Scan for the cell matching the given text and deliver its (x, y) coordinate at center. 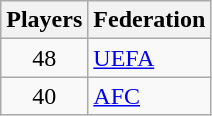
Federation (150, 20)
AFC (150, 96)
48 (44, 58)
UEFA (150, 58)
Players (44, 20)
40 (44, 96)
